Determine the (x, y) coordinate at the center of the cell enclosing the given text.  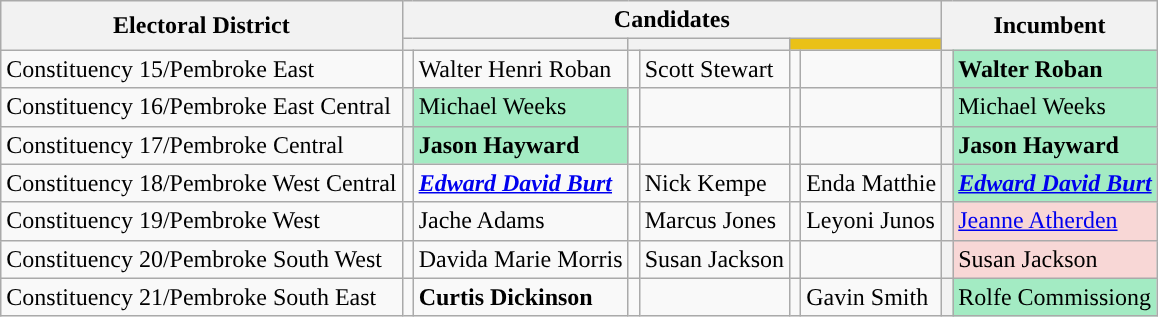
Leyoni Junos (872, 221)
Scott Stewart (714, 69)
Gavin Smith (872, 297)
Constituency 19/Pembroke West (202, 221)
Constituency 17/Pembroke Central (202, 145)
Constituency 20/Pembroke South West (202, 259)
Electoral District (202, 26)
Walter Roban (1055, 69)
Walter Henri Roban (520, 69)
Constituency 21/Pembroke South East (202, 297)
Marcus Jones (714, 221)
Jache Adams (520, 221)
Davida Marie Morris (520, 259)
Incumbent (1050, 26)
Constituency 18/Pembroke West Central (202, 183)
Constituency 15/Pembroke East (202, 69)
Constituency 16/Pembroke East Central (202, 107)
Curtis Dickinson (520, 297)
Candidates (672, 20)
Nick Kempe (714, 183)
Rolfe Commissiong (1055, 297)
Enda Matthie (872, 183)
Jeanne Atherden (1055, 221)
